Identify which cell holds the provided text, then report its [X, Y] central coordinate. 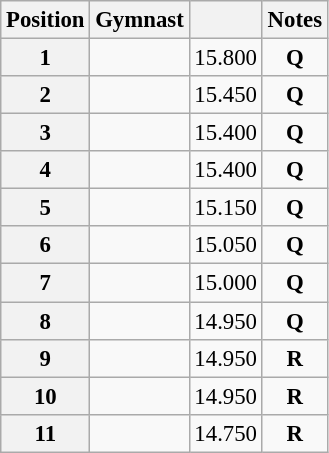
14.750 [226, 433]
2 [46, 95]
15.000 [226, 283]
5 [46, 208]
15.050 [226, 245]
Gymnast [140, 20]
4 [46, 170]
15.150 [226, 208]
Notes [294, 20]
15.450 [226, 95]
Position [46, 20]
8 [46, 321]
9 [46, 358]
10 [46, 396]
7 [46, 283]
15.800 [226, 58]
1 [46, 58]
6 [46, 245]
3 [46, 133]
11 [46, 433]
